Find where the given text appears and provide that cell's center as (x, y) coordinate. 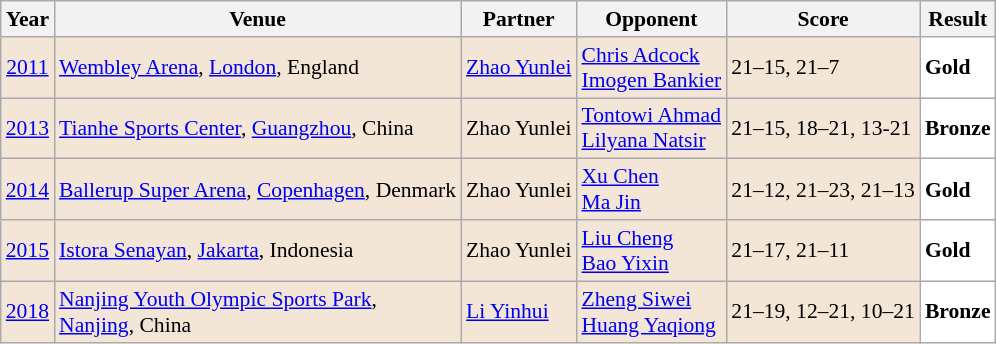
Chris Adcock Imogen Bankier (651, 68)
Partner (518, 19)
Score (823, 19)
Venue (258, 19)
21–12, 21–23, 21–13 (823, 190)
Istora Senayan, Jakarta, Indonesia (258, 250)
21–15, 21–7 (823, 68)
Wembley Arena, London, England (258, 68)
Result (958, 19)
21–17, 21–11 (823, 250)
Xu Chen Ma Jin (651, 190)
2011 (28, 68)
2013 (28, 128)
Zheng Siwei Huang Yaqiong (651, 312)
Tianhe Sports Center, Guangzhou, China (258, 128)
21–19, 12–21, 10–21 (823, 312)
Tontowi Ahmad Lilyana Natsir (651, 128)
Year (28, 19)
2015 (28, 250)
2014 (28, 190)
Nanjing Youth Olympic Sports Park,Nanjing, China (258, 312)
2018 (28, 312)
21–15, 18–21, 13-21 (823, 128)
Liu Cheng Bao Yixin (651, 250)
Opponent (651, 19)
Ballerup Super Arena, Copenhagen, Denmark (258, 190)
Li Yinhui (518, 312)
